Pinpoint the cell where the given text exists, returning its [X, Y] midpoint coordinate. 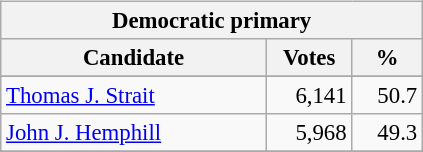
Candidate [134, 58]
% [388, 58]
John J. Hemphill [134, 133]
50.7 [388, 96]
5,968 [309, 133]
Democratic primary [212, 21]
Votes [309, 58]
49.3 [388, 133]
6,141 [309, 96]
Thomas J. Strait [134, 96]
